Capture the cell that displays the provided text and extract its [X, Y] central coordinate. 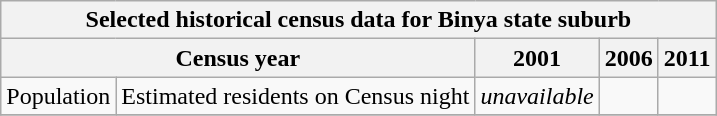
2011 [687, 58]
Estimated residents on Census night [296, 96]
unavailable [537, 96]
Population [58, 96]
2006 [628, 58]
Selected historical census data for Binya state suburb [358, 20]
2001 [537, 58]
Census year [238, 58]
